Identify which cell holds the provided text, then report its (x, y) central coordinate. 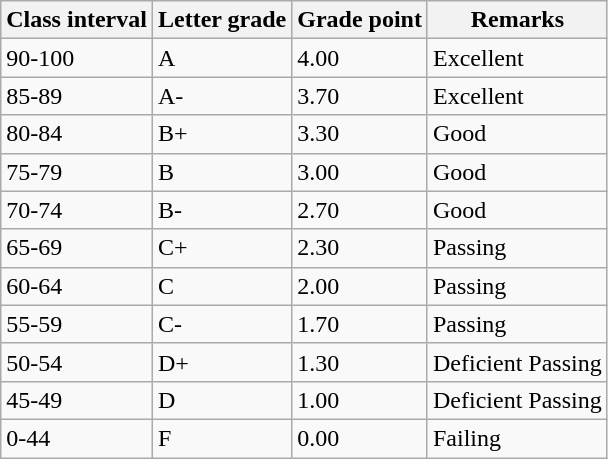
75-79 (77, 172)
Letter grade (222, 20)
A (222, 58)
50-54 (77, 362)
D (222, 400)
3.70 (360, 96)
A- (222, 96)
2.30 (360, 248)
90-100 (77, 58)
B+ (222, 134)
Grade point (360, 20)
3.00 (360, 172)
1.00 (360, 400)
C+ (222, 248)
1.70 (360, 324)
Remarks (517, 20)
2.00 (360, 286)
80-84 (77, 134)
60-64 (77, 286)
4.00 (360, 58)
0-44 (77, 438)
B (222, 172)
2.70 (360, 210)
55-59 (77, 324)
0.00 (360, 438)
B- (222, 210)
C- (222, 324)
C (222, 286)
Failing (517, 438)
85-89 (77, 96)
1.30 (360, 362)
F (222, 438)
65-69 (77, 248)
70-74 (77, 210)
Class interval (77, 20)
D+ (222, 362)
3.30 (360, 134)
45-49 (77, 400)
